Provide the (x, y) coordinate of the cell's center where the given text is located.  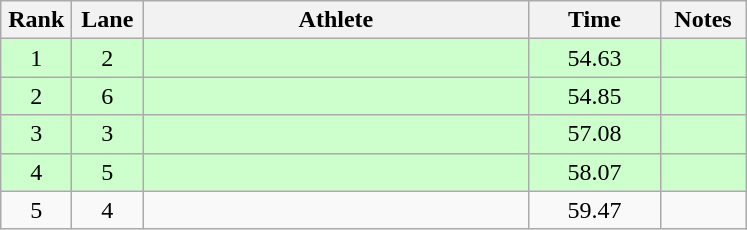
59.47 (594, 210)
54.63 (594, 58)
58.07 (594, 172)
54.85 (594, 96)
Time (594, 20)
6 (108, 96)
Athlete (336, 20)
Notes (703, 20)
Lane (108, 20)
57.08 (594, 134)
Rank (36, 20)
1 (36, 58)
